Determine the (x, y) coordinate at the center of the cell enclosing the given text.  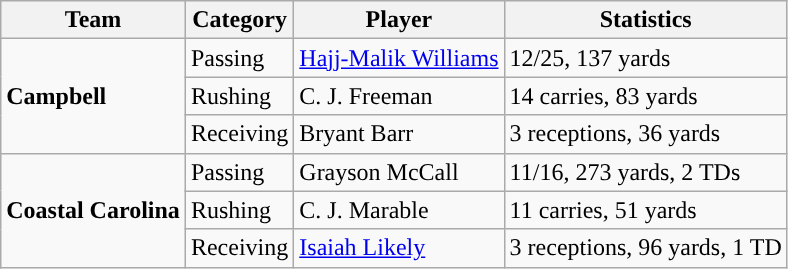
C. J. Marable (399, 210)
11 carries, 51 yards (646, 210)
3 receptions, 36 yards (646, 134)
12/25, 137 yards (646, 58)
11/16, 273 yards, 2 TDs (646, 172)
Player (399, 20)
14 carries, 83 yards (646, 96)
Grayson McCall (399, 172)
Isaiah Likely (399, 248)
Category (239, 20)
Team (94, 20)
3 receptions, 96 yards, 1 TD (646, 248)
C. J. Freeman (399, 96)
Statistics (646, 20)
Campbell (94, 96)
Coastal Carolina (94, 210)
Bryant Barr (399, 134)
Hajj-Malik Williams (399, 58)
